Scan for the cell matching the given text and deliver its [x, y] coordinate at center. 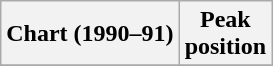
Chart (1990–91) [90, 34]
Peakposition [225, 34]
